Output the [x, y] coordinate of the center of the cell containing the given text.  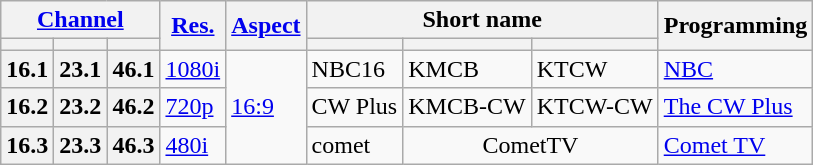
720p [193, 107]
1080i [193, 69]
Res. [193, 26]
16.1 [28, 69]
480i [193, 145]
KMCB-CW [467, 107]
46.2 [134, 107]
23.2 [80, 107]
NBC16 [354, 69]
The CW Plus [736, 107]
KMCB [467, 69]
46.3 [134, 145]
23.1 [80, 69]
16.2 [28, 107]
comet [354, 145]
23.3 [80, 145]
Comet TV [736, 145]
16.3 [28, 145]
KTCW [594, 69]
Programming [736, 26]
46.1 [134, 69]
Short name [482, 20]
Channel [80, 20]
Aspect [266, 26]
CometTV [530, 145]
CW Plus [354, 107]
NBC [736, 69]
KTCW-CW [594, 107]
16:9 [266, 107]
